Pinpoint the cell where the given text exists, returning its (X, Y) midpoint coordinate. 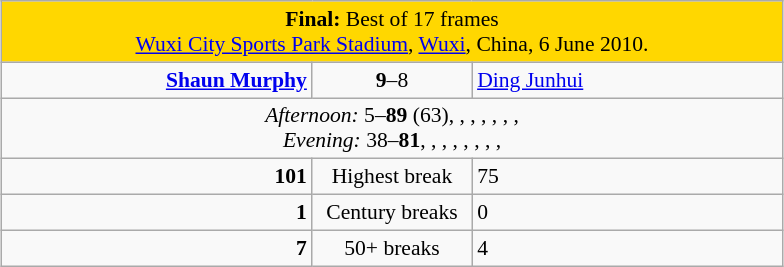
1 (157, 213)
Century breaks (392, 213)
Ding Junhui (627, 80)
101 (157, 177)
Highest break (392, 177)
7 (157, 248)
9–8 (392, 80)
Final: Best of 17 framesWuxi City Sports Park Stadium, Wuxi, China, 6 June 2010. (392, 32)
75 (627, 177)
0 (627, 213)
50+ breaks (392, 248)
Shaun Murphy (157, 80)
Afternoon: 5–89 (63), , , , , , , Evening: 38–81, , , , , , , , (392, 128)
4 (627, 248)
